Return (X, Y) of the center of cell containing provided text 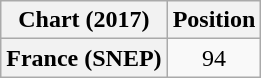
94 (214, 58)
France (SNEP) (84, 58)
Chart (2017) (84, 20)
Position (214, 20)
